For the text-containing cell, return its midpoint in [X, Y] coordinate format. 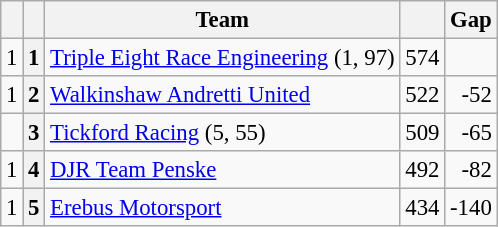
522 [422, 95]
4 [34, 170]
Walkinshaw Andretti United [222, 95]
509 [422, 133]
492 [422, 170]
2 [34, 95]
-52 [471, 95]
Erebus Motorsport [222, 208]
Triple Eight Race Engineering (1, 97) [222, 58]
-82 [471, 170]
Gap [471, 20]
-140 [471, 208]
574 [422, 58]
DJR Team Penske [222, 170]
-65 [471, 133]
5 [34, 208]
3 [34, 133]
Tickford Racing (5, 55) [222, 133]
Team [222, 20]
434 [422, 208]
